Detect which cell encompasses the target text, then output its [X, Y] center coordinate. 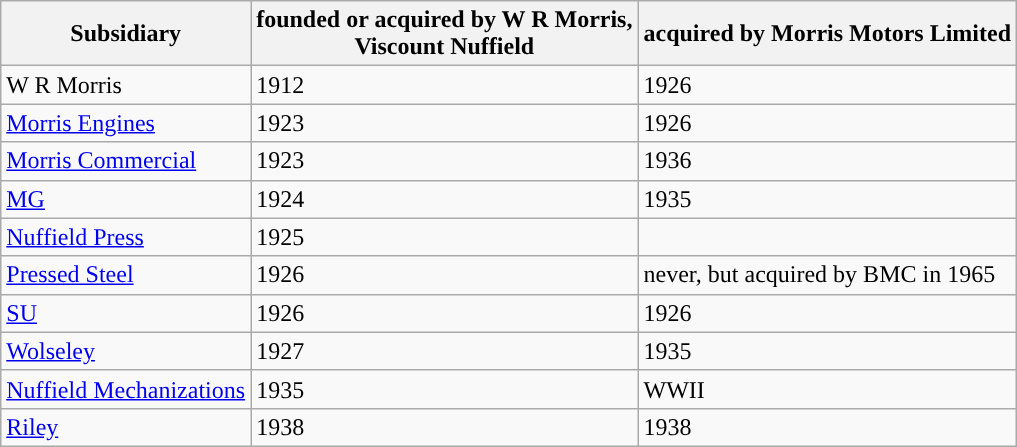
Riley [126, 427]
Subsidiary [126, 34]
Morris Engines [126, 123]
Morris Commercial [126, 161]
SU [126, 313]
Nuffield Press [126, 237]
1936 [828, 161]
acquired by Morris Motors Limited [828, 34]
Pressed Steel [126, 275]
founded or acquired by W R Morris, Viscount Nuffield [444, 34]
WWII [828, 389]
MG [126, 199]
1912 [444, 85]
Nuffield Mechanizations [126, 389]
never, but acquired by BMC in 1965 [828, 275]
Wolseley [126, 351]
1924 [444, 199]
1925 [444, 237]
1927 [444, 351]
W R Morris [126, 85]
